For the text-containing cell, return its midpoint in [x, y] coordinate format. 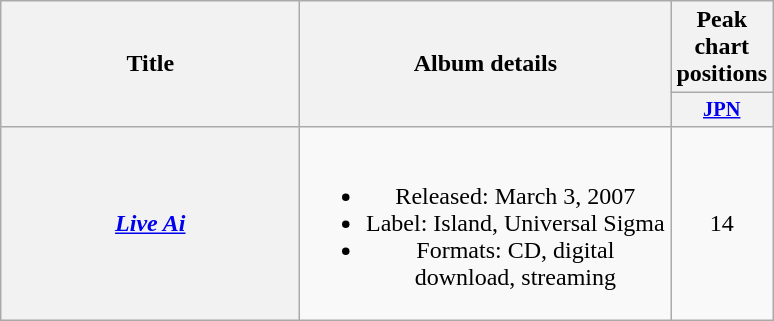
JPN [722, 110]
Peak chart positions [722, 47]
Album details [486, 64]
Title [150, 64]
Released: March 3, 2007 Label: Island, Universal SigmaFormats: CD, digital download, streaming [486, 223]
14 [722, 223]
Live Ai [150, 223]
